Find where the given text appears and provide that cell's center as [x, y] coordinate. 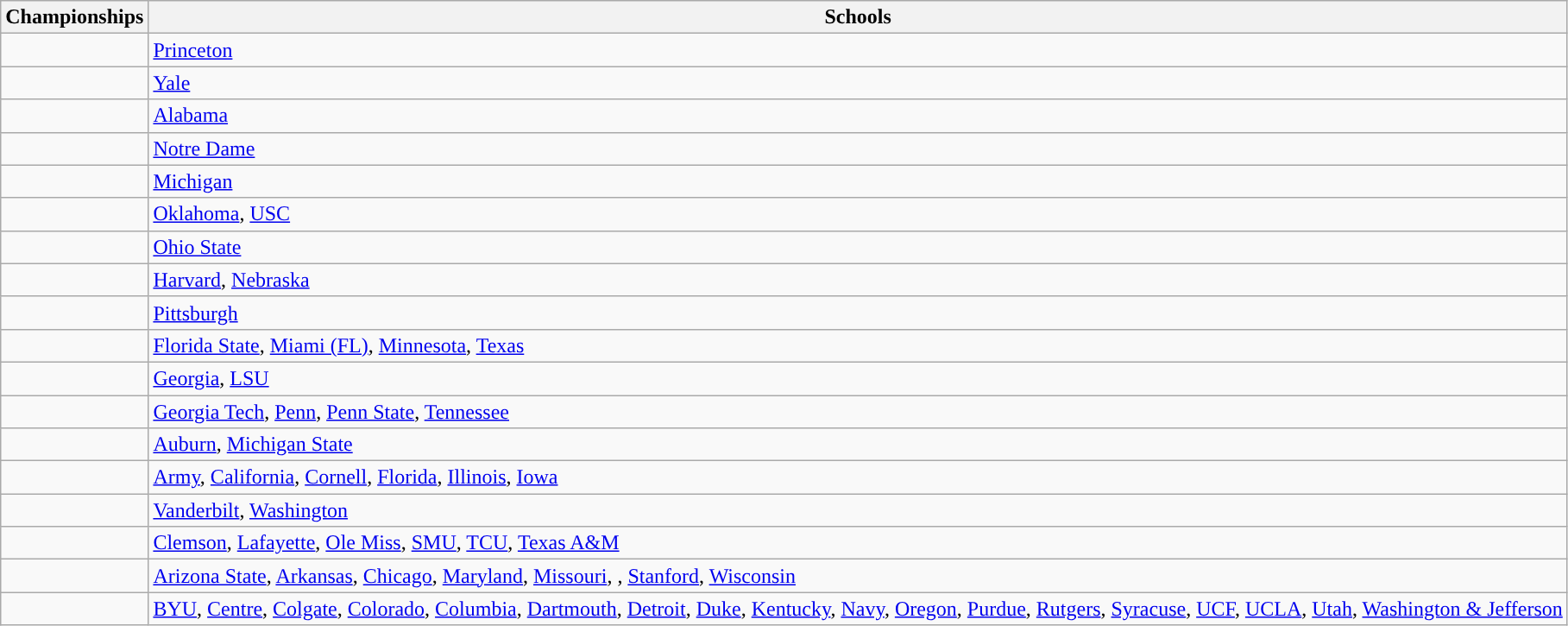
Alabama [858, 116]
Oklahoma, USC [858, 214]
Michigan [858, 181]
Championships [74, 17]
Florida State, Miami (FL), Minnesota, Texas [858, 345]
Vanderbilt, Washington [858, 510]
Auburn, Michigan State [858, 445]
Pittsburgh [858, 313]
Ohio State [858, 247]
Army, California, Cornell, Florida, Illinois, Iowa [858, 477]
Georgia, LSU [858, 378]
Clemson, Lafayette, Ole Miss, SMU, TCU, Texas A&M [858, 543]
Princeton [858, 50]
Notre Dame [858, 149]
Arizona State, Arkansas, Chicago, Maryland, Missouri, , Stanford, Wisconsin [858, 576]
Harvard, Nebraska [858, 280]
Yale [858, 83]
Schools [858, 17]
Georgia Tech, Penn, Penn State, Tennessee [858, 412]
